For the text-containing cell, return its midpoint in (x, y) coordinate format. 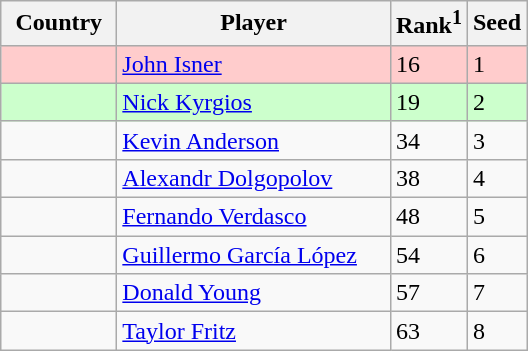
16 (428, 64)
63 (428, 331)
Alexandr Dolgopolov (254, 178)
Fernando Verdasco (254, 217)
54 (428, 255)
57 (428, 293)
8 (496, 331)
1 (496, 64)
Taylor Fritz (254, 331)
4 (496, 178)
Player (254, 24)
2 (496, 102)
7 (496, 293)
Nick Kyrgios (254, 102)
3 (496, 140)
19 (428, 102)
Rank1 (428, 24)
34 (428, 140)
Country (59, 24)
Seed (496, 24)
5 (496, 217)
38 (428, 178)
Guillermo García López (254, 255)
John Isner (254, 64)
Kevin Anderson (254, 140)
48 (428, 217)
Donald Young (254, 293)
6 (496, 255)
